Scan for the cell matching the given text and deliver its [X, Y] coordinate at center. 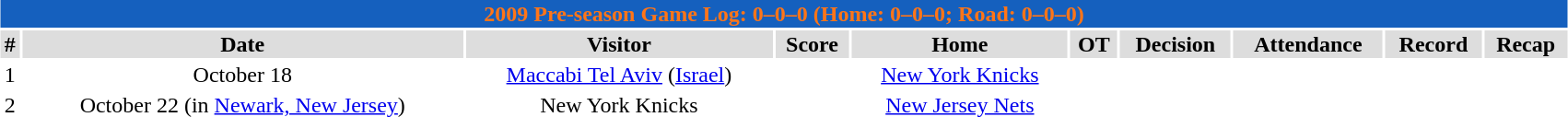
October 18 [243, 75]
Record [1433, 44]
# [10, 44]
Maccabi Tel Aviv (Israel) [619, 75]
Recap [1526, 44]
2009 Pre-season Game Log: 0–0–0 (Home: 0–0–0; Road: 0–0–0) [784, 14]
Decision [1176, 44]
New York Knicks [960, 75]
OT [1094, 44]
Visitor [619, 44]
Score [812, 44]
Date [243, 44]
Home [960, 44]
1 [10, 75]
Attendance [1308, 44]
